For the text-containing cell, return its midpoint in [X, Y] coordinate format. 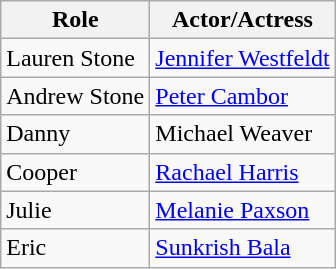
Actor/Actress [242, 20]
Cooper [76, 172]
Jennifer Westfeldt [242, 58]
Rachael Harris [242, 172]
Peter Cambor [242, 96]
Michael Weaver [242, 134]
Andrew Stone [76, 96]
Danny [76, 134]
Role [76, 20]
Eric [76, 248]
Melanie Paxson [242, 210]
Sunkrish Bala [242, 248]
Lauren Stone [76, 58]
Julie [76, 210]
